Pinpoint the cell where the given text exists, returning its (x, y) midpoint coordinate. 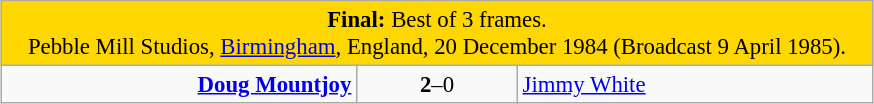
Final: Best of 3 frames.Pebble Mill Studios, Birmingham, England, 20 December 1984 (Broadcast 9 April 1985). (437, 34)
Doug Mountjoy (179, 85)
2–0 (438, 85)
Jimmy White (695, 85)
